Output the (X, Y) coordinate of the center of the cell containing the given text.  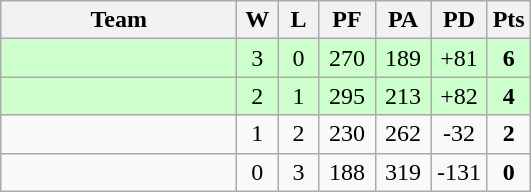
4 (508, 96)
295 (347, 96)
+82 (459, 96)
6 (508, 58)
PA (403, 20)
W (258, 20)
270 (347, 58)
-131 (459, 172)
-32 (459, 134)
PF (347, 20)
+81 (459, 58)
262 (403, 134)
Team (119, 20)
189 (403, 58)
230 (347, 134)
319 (403, 172)
PD (459, 20)
Pts (508, 20)
213 (403, 96)
L (298, 20)
188 (347, 172)
